Pinpoint the cell where the given text exists, returning its (X, Y) midpoint coordinate. 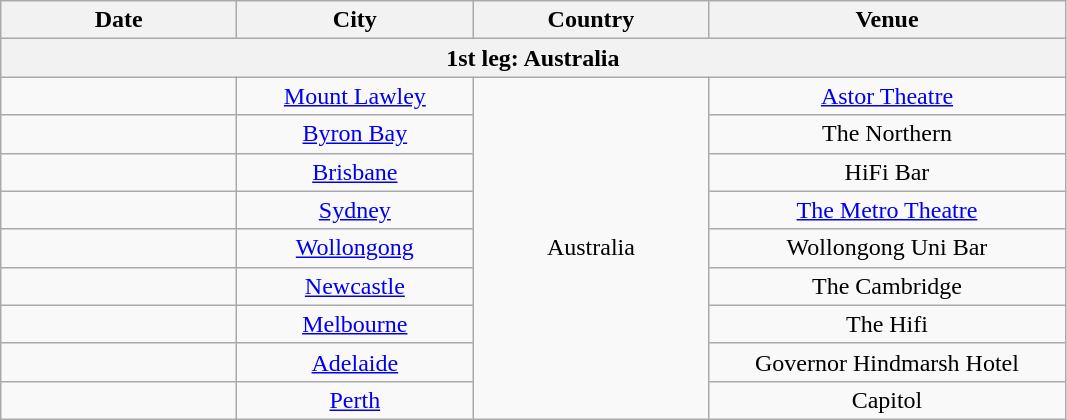
Mount Lawley (355, 96)
Wollongong (355, 248)
The Northern (887, 134)
Newcastle (355, 286)
HiFi Bar (887, 172)
Governor Hindmarsh Hotel (887, 362)
Capitol (887, 400)
Date (119, 20)
Perth (355, 400)
Venue (887, 20)
Melbourne (355, 324)
The Hifi (887, 324)
Sydney (355, 210)
Wollongong Uni Bar (887, 248)
Astor Theatre (887, 96)
Byron Bay (355, 134)
City (355, 20)
Adelaide (355, 362)
1st leg: Australia (533, 58)
The Metro Theatre (887, 210)
The Cambridge (887, 286)
Country (591, 20)
Australia (591, 248)
Brisbane (355, 172)
